Determine the [X, Y] coordinate at the center of the cell enclosing the given text.  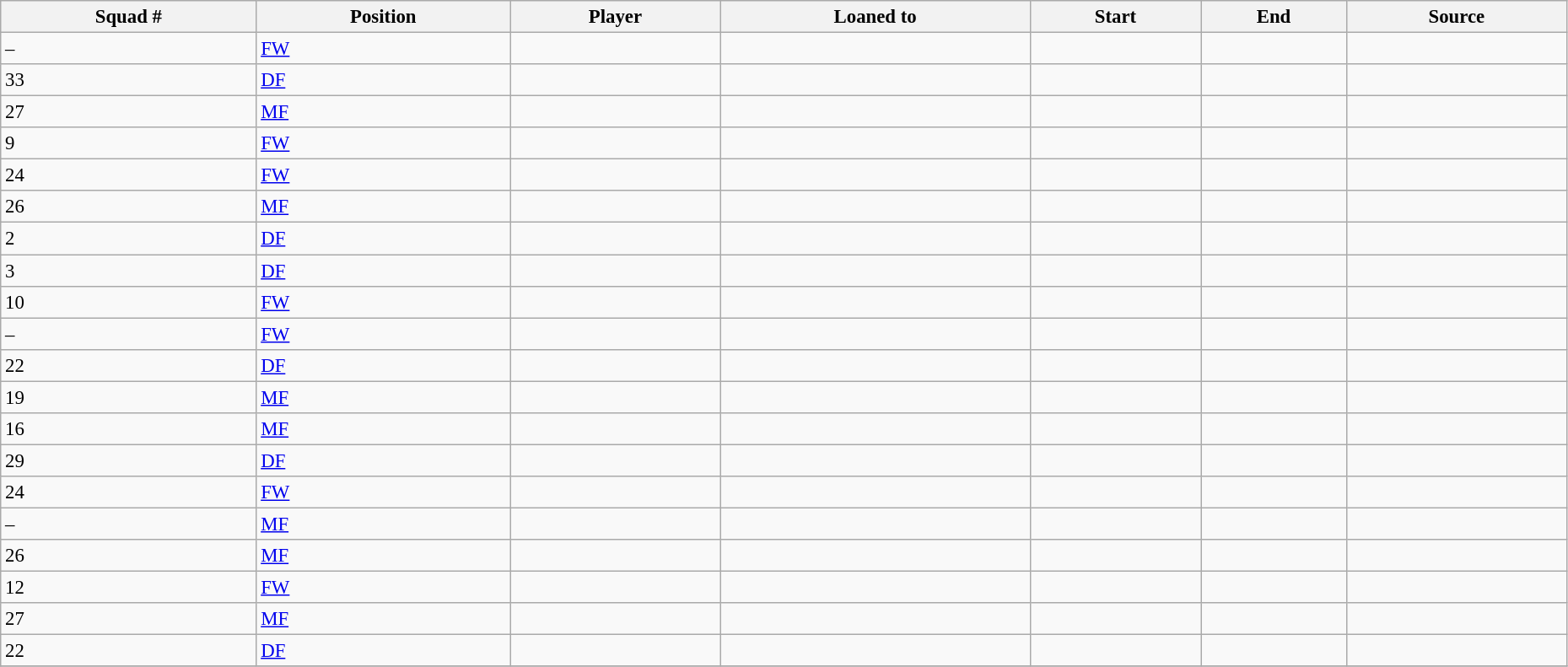
9 [128, 143]
Loaned to [876, 17]
Start [1115, 17]
16 [128, 429]
10 [128, 302]
Source [1456, 17]
Squad # [128, 17]
End [1274, 17]
Player [616, 17]
2 [128, 239]
19 [128, 397]
Position [383, 17]
12 [128, 588]
3 [128, 271]
29 [128, 460]
33 [128, 80]
